Determine the (x, y) coordinate at the center of the cell enclosing the given text.  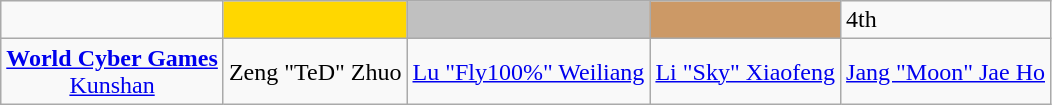
Lu "Fly100%" Weiliang (528, 72)
World Cyber Games Kunshan (112, 72)
Zeng "TeD" Zhuo (315, 72)
4th (946, 20)
Li "Sky" Xiaofeng (746, 72)
Jang "Moon" Jae Ho (946, 72)
